Return (x, y) of the center of cell containing provided text 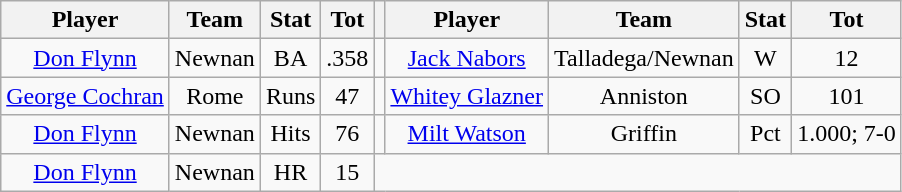
George Cochran (86, 96)
Jack Nabors (467, 58)
Rome (214, 96)
HR (290, 172)
Talladega/Newnan (644, 58)
BA (290, 58)
SO (765, 96)
Whitey Glazner (467, 96)
Griffin (644, 134)
12 (847, 58)
15 (348, 172)
Runs (290, 96)
W (765, 58)
Hits (290, 134)
.358 (348, 58)
47 (348, 96)
76 (348, 134)
Milt Watson (467, 134)
1.000; 7-0 (847, 134)
Anniston (644, 96)
101 (847, 96)
Pct (765, 134)
